Capture the cell that displays the provided text and extract its [X, Y] central coordinate. 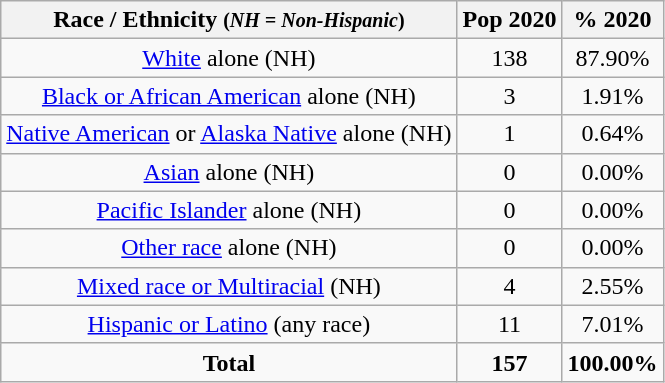
3 [510, 96]
0.64% [612, 134]
White alone (NH) [229, 58]
Other race alone (NH) [229, 248]
Hispanic or Latino (any race) [229, 324]
1.91% [612, 96]
Black or African American alone (NH) [229, 96]
Pacific Islander alone (NH) [229, 210]
Pop 2020 [510, 20]
100.00% [612, 362]
Native American or Alaska Native alone (NH) [229, 134]
Total [229, 362]
87.90% [612, 58]
7.01% [612, 324]
Race / Ethnicity (NH = Non-Hispanic) [229, 20]
138 [510, 58]
2.55% [612, 286]
% 2020 [612, 20]
4 [510, 286]
Mixed race or Multiracial (NH) [229, 286]
1 [510, 134]
11 [510, 324]
157 [510, 362]
Asian alone (NH) [229, 172]
